Find where the given text appears and provide that cell's center as (X, Y) coordinate. 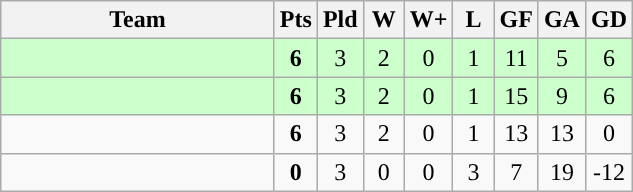
9 (562, 96)
Pts (296, 20)
W (384, 20)
Pld (340, 20)
L (474, 20)
7 (516, 172)
GF (516, 20)
GD (608, 20)
11 (516, 58)
GA (562, 20)
W+ (428, 20)
Team (138, 20)
19 (562, 172)
5 (562, 58)
-12 (608, 172)
15 (516, 96)
